Pinpoint the cell where the given text exists, returning its (X, Y) midpoint coordinate. 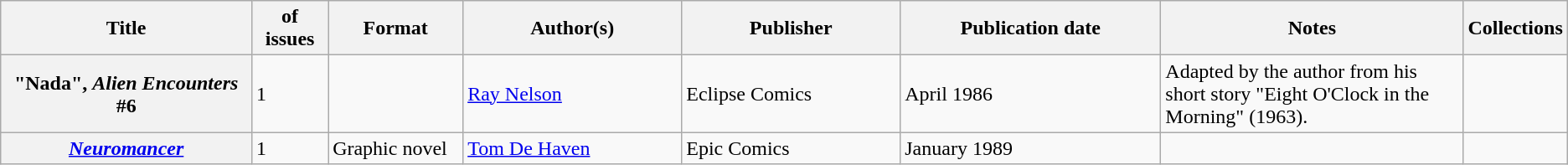
Graphic novel (395, 148)
April 1986 (1030, 94)
of issues (290, 28)
Epic Comics (791, 148)
Publisher (791, 28)
January 1989 (1030, 148)
"Nada", Alien Encounters #6 (126, 94)
Eclipse Comics (791, 94)
Neuromancer (126, 148)
Adapted by the author from his short story "Eight O'Clock in the Morning" (1963). (1312, 94)
Tom De Haven (573, 148)
Publication date (1030, 28)
Author(s) (573, 28)
Ray Nelson (573, 94)
Collections (1515, 28)
Notes (1312, 28)
Format (395, 28)
Title (126, 28)
